Provide the [X, Y] coordinate of the cell's center where the given text is located.  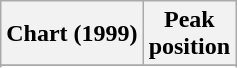
Peakposition [189, 34]
Chart (1999) [72, 34]
